Identify which cell holds the provided text, then report its (X, Y) central coordinate. 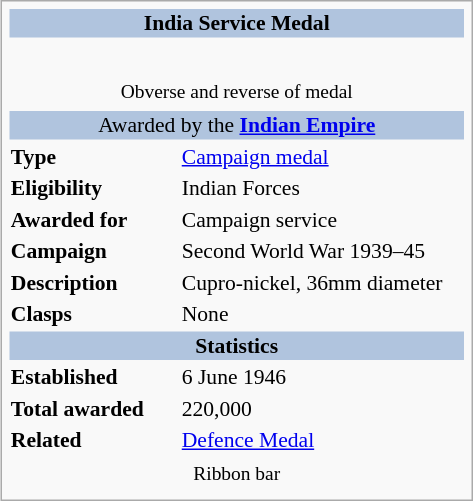
Total awarded (93, 408)
Related (93, 440)
Awarded for (93, 219)
Description (93, 282)
Obverse and reverse of medal (236, 91)
220,000 (322, 408)
India Service Medal (236, 23)
6 June 1946 (322, 377)
None (322, 314)
Clasps (93, 314)
Type (93, 156)
Campaign medal (322, 156)
Second World War 1939–45 (322, 251)
Indian Forces (322, 188)
Campaign service (322, 219)
Awarded by the Indian Empire (236, 125)
Statistics (236, 345)
Established (93, 377)
Defence Medal (322, 440)
Cupro-nickel, 36mm diameter (322, 282)
Eligibility (93, 188)
Campaign (93, 251)
Ribbon bar (236, 473)
